Scan for the cell matching the given text and deliver its [x, y] coordinate at center. 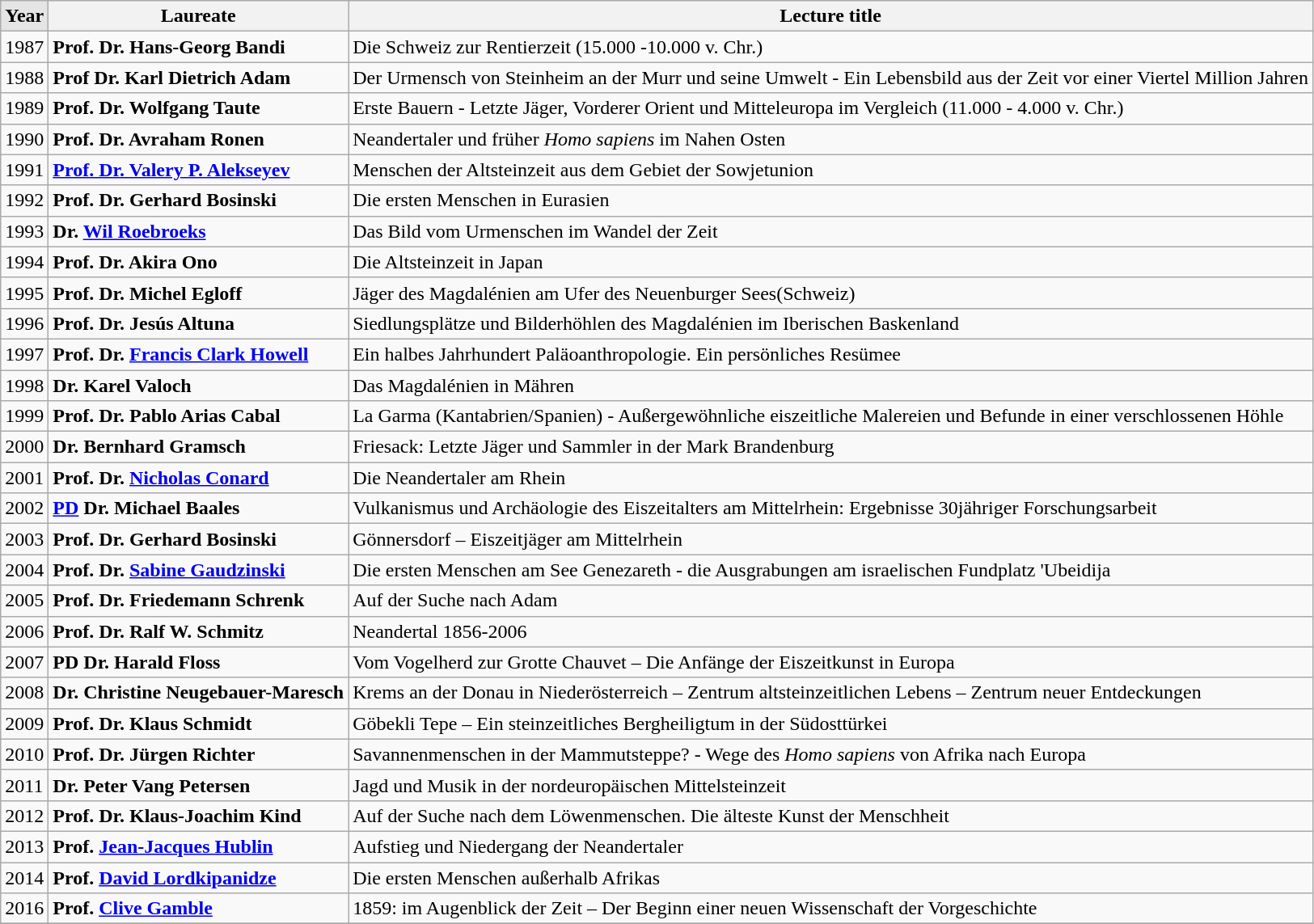
Prof. Dr. Avraham Ronen [199, 139]
Prof. Dr. Akira Ono [199, 262]
Krems an der Donau in Niederösterreich – Zentrum altsteinzeitlichen Lebens – Zentrum neuer Entdeckungen [831, 693]
2001 [24, 478]
Prof. Dr. Hans-Georg Bandi [199, 47]
Prof. Dr. Francis Clark Howell [199, 354]
2000 [24, 447]
Dr. Wil Roebroeks [199, 231]
Ein halbes Jahrhundert Paläoanthropologie. Ein persönliches Resümee [831, 354]
Prof. Dr. Michel Egloff [199, 293]
Vulkanismus und Archäologie des Eiszeitalters am Mittelrhein: Ergebnisse 30jähriger Forschungsarbeit [831, 508]
Auf der Suche nach dem Löwenmenschen. Die älteste Kunst der Menschheit [831, 816]
Friesack: Letzte Jäger und Sammler in der Mark Brandenburg [831, 447]
Prof. David Lordkipanidze [199, 877]
1997 [24, 354]
2007 [24, 662]
Die ersten Menschen in Eurasien [831, 200]
Prof. Dr. Klaus-Joachim Kind [199, 816]
Die Neandertaler am Rhein [831, 478]
2016 [24, 909]
2003 [24, 539]
Prof. Dr. Sabine Gaudzinski [199, 570]
Der Urmensch von Steinheim an der Murr und seine Umwelt - Ein Lebensbild aus der Zeit vor einer Viertel Million Jahren [831, 78]
Dr. Karel Valoch [199, 386]
Prof. Dr. Klaus Schmidt [199, 724]
Die Altsteinzeit in Japan [831, 262]
Prof. Dr. Wolfgang Taute [199, 108]
Jagd und Musik in der nordeuropäischen Mittelsteinzeit [831, 785]
Prof. Clive Gamble [199, 909]
1989 [24, 108]
Auf der Suche nach Adam [831, 601]
Die ersten Menschen außerhalb Afrikas [831, 877]
PD Dr. Harald Floss [199, 662]
1992 [24, 200]
2010 [24, 754]
1990 [24, 139]
2014 [24, 877]
Prof. Jean-Jacques Hublin [199, 846]
Prof. Dr. Ralf W. Schmitz [199, 631]
Prof. Dr. Valery P. Alekseyev [199, 170]
Siedlungsplätze und Bilderhöhlen des Magdalénien im Iberischen Baskenland [831, 323]
Lecture title [831, 16]
PD Dr. Michael Baales [199, 508]
Dr. Peter Vang Petersen [199, 785]
2002 [24, 508]
1993 [24, 231]
2013 [24, 846]
Dr. Bernhard Gramsch [199, 447]
Savannenmenschen in der Mammutsteppe? - Wege des Homo sapiens von Afrika nach Europa [831, 754]
2004 [24, 570]
2006 [24, 631]
Das Magdalénien in Mähren [831, 386]
Dr. Christine Neugebauer-Maresch [199, 693]
Vom Vogelherd zur Grotte Chauvet – Die Anfänge der Eiszeitkunst in Europa [831, 662]
1999 [24, 416]
Die ersten Menschen am See Genezareth - die Ausgrabungen am israelischen Fundplatz 'Ubeidija [831, 570]
Laureate [199, 16]
1991 [24, 170]
1998 [24, 386]
Prof. Dr. Nicholas Conard [199, 478]
Aufstieg und Niedergang der Neandertaler [831, 846]
2008 [24, 693]
Göbekli Tepe – Ein steinzeitliches Bergheiligtum in der Südosttürkei [831, 724]
La Garma (Kantabrien/Spanien) - Außergewöhnliche eiszeitliche Malereien und Befunde in einer verschlossenen Höhle [831, 416]
2012 [24, 816]
Erste Bauern - Letzte Jäger, Vorderer Orient und Mitteleuropa im Vergleich (11.000 - 4.000 v. Chr.) [831, 108]
Das Bild vom Urmenschen im Wandel der Zeit [831, 231]
2011 [24, 785]
Neandertal 1856-2006 [831, 631]
Prof Dr. Karl Dietrich Adam [199, 78]
Neandertaler und früher Homo sapiens im Nahen Osten [831, 139]
1859: im Augenblick der Zeit – Der Beginn einer neuen Wissenschaft der Vorgeschichte [831, 909]
Prof. Dr. Jesús Altuna [199, 323]
Prof. Dr. Friedemann Schrenk [199, 601]
Gönnersdorf – Eiszeitjäger am Mittelrhein [831, 539]
Year [24, 16]
2009 [24, 724]
Prof. Dr. Jürgen Richter [199, 754]
1994 [24, 262]
Die Schweiz zur Rentierzeit (15.000 -10.000 v. Chr.) [831, 47]
1995 [24, 293]
2005 [24, 601]
1996 [24, 323]
Jäger des Magdalénien am Ufer des Neuenburger Sees(Schweiz) [831, 293]
1987 [24, 47]
Prof. Dr. Pablo Arias Cabal [199, 416]
1988 [24, 78]
Menschen der Altsteinzeit aus dem Gebiet der Sowjetunion [831, 170]
